Search for the cell housing the specified text and yield its [x, y] center coordinate. 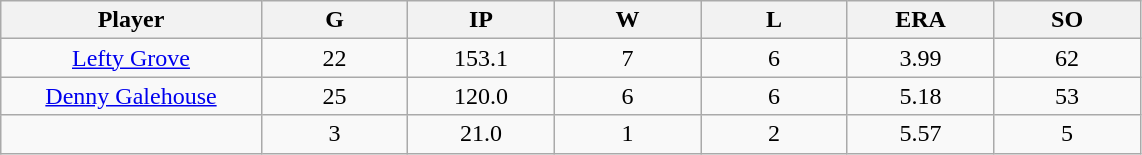
5.18 [920, 96]
22 [334, 58]
G [334, 20]
2 [774, 134]
5 [1068, 134]
53 [1068, 96]
Lefty Grove [131, 58]
ERA [920, 20]
25 [334, 96]
W [628, 20]
7 [628, 58]
120.0 [482, 96]
L [774, 20]
21.0 [482, 134]
5.57 [920, 134]
153.1 [482, 58]
IP [482, 20]
Player [131, 20]
SO [1068, 20]
Denny Galehouse [131, 96]
3 [334, 134]
1 [628, 134]
3.99 [920, 58]
62 [1068, 58]
